Output the [x, y] coordinate of the center of the cell containing the given text.  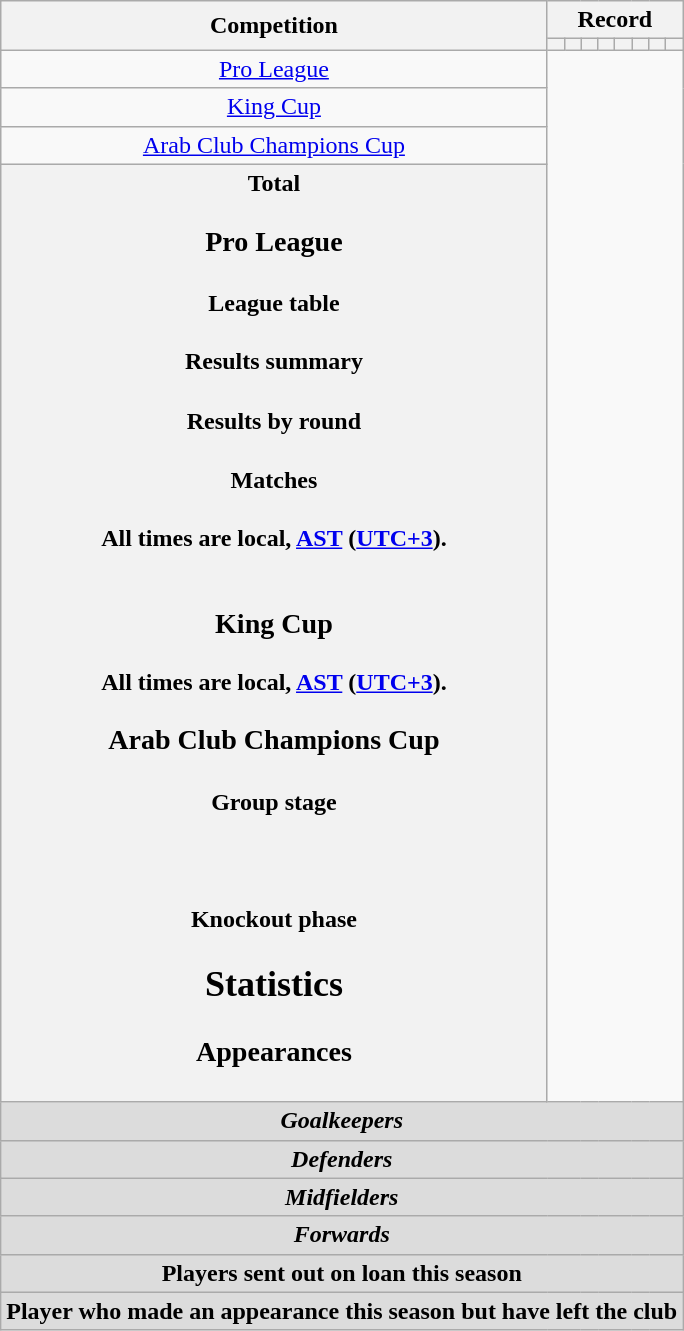
King Cup [274, 107]
Midfielders [342, 1197]
Arab Club Champions Cup [274, 145]
Defenders [342, 1159]
Record [615, 20]
Competition [274, 26]
Pro League [274, 69]
Player who made an appearance this season but have left the club [342, 1311]
Goalkeepers [342, 1121]
Players sent out on loan this season [342, 1273]
Forwards [342, 1235]
